Scan for the cell matching the given text and deliver its (x, y) coordinate at center. 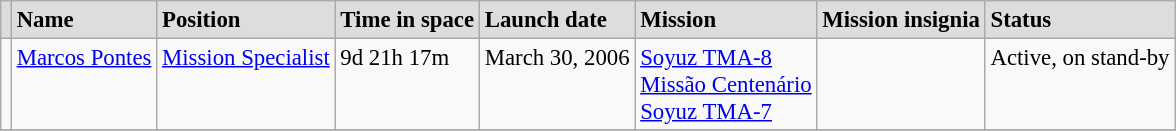
Name (84, 20)
Launch date (556, 20)
Status (1080, 20)
March 30, 2006 (556, 85)
Mission Specialist (246, 85)
Active, on stand-by (1080, 85)
Soyuz TMA-8Missão CentenárioSoyuz TMA-7 (726, 85)
Mission insignia (901, 20)
Position (246, 20)
Time in space (407, 20)
9d 21h 17m (407, 85)
Marcos Pontes (84, 85)
Mission (726, 20)
